Return (x, y) of the center of cell containing provided text 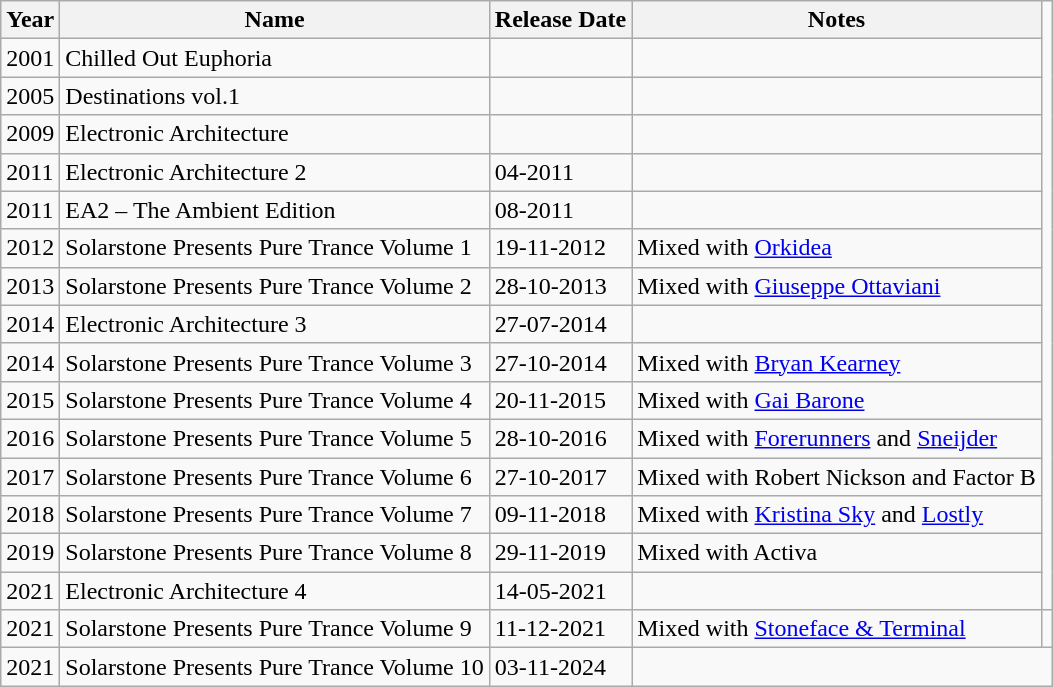
Mixed with Forerunners and Sneijder (837, 438)
Mixed with Orkidea (837, 248)
2015 (30, 400)
Electronic Architecture 3 (274, 324)
2012 (30, 248)
19-11-2012 (560, 248)
2017 (30, 477)
Solarstone Presents Pure Trance Volume 2 (274, 286)
27-10-2017 (560, 477)
Electronic Architecture (274, 134)
03-11-2024 (560, 667)
Mixed with Robert Nickson and Factor B (837, 477)
28-10-2013 (560, 286)
Mixed with Activa (837, 553)
Notes (837, 20)
Mixed with Gai Barone (837, 400)
Electronic Architecture 4 (274, 591)
09-11-2018 (560, 515)
Destinations vol.1 (274, 96)
2019 (30, 553)
2009 (30, 134)
2013 (30, 286)
Solarstone Presents Pure Trance Volume 5 (274, 438)
Year (30, 20)
2016 (30, 438)
Solarstone Presents Pure Trance Volume 7 (274, 515)
08-2011 (560, 210)
20-11-2015 (560, 400)
Solarstone Presents Pure Trance Volume 6 (274, 477)
EA2 – The Ambient Edition (274, 210)
Chilled Out Euphoria (274, 58)
Electronic Architecture 2 (274, 172)
Mixed with Bryan Kearney (837, 362)
11-12-2021 (560, 629)
2005 (30, 96)
2018 (30, 515)
Mixed with Giuseppe Ottaviani (837, 286)
Solarstone Presents Pure Trance Volume 1 (274, 248)
Solarstone Presents Pure Trance Volume 10 (274, 667)
14-05-2021 (560, 591)
Solarstone Presents Pure Trance Volume 9 (274, 629)
27-10-2014 (560, 362)
Solarstone Presents Pure Trance Volume 4 (274, 400)
Solarstone Presents Pure Trance Volume 3 (274, 362)
27-07-2014 (560, 324)
04-2011 (560, 172)
Mixed with Kristina Sky and Lostly (837, 515)
Solarstone Presents Pure Trance Volume 8 (274, 553)
Name (274, 20)
2001 (30, 58)
Mixed with Stoneface & Terminal (837, 629)
Release Date (560, 20)
28-10-2016 (560, 438)
29-11-2019 (560, 553)
